From the cell containing the given text, extract its center point as [x, y] coordinate. 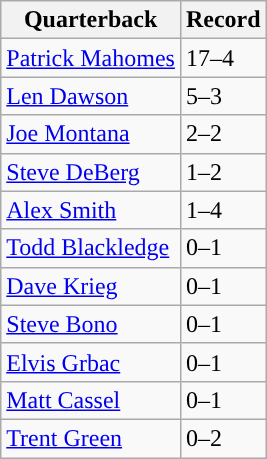
Elvis Grbac [91, 362]
Alex Smith [91, 210]
Todd Blackledge [91, 248]
Steve DeBerg [91, 172]
17–4 [223, 58]
0–2 [223, 438]
Matt Cassel [91, 400]
Joe Montana [91, 134]
Dave Krieg [91, 286]
Record [223, 20]
1–4 [223, 210]
Len Dawson [91, 96]
Patrick Mahomes [91, 58]
2–2 [223, 134]
5–3 [223, 96]
Trent Green [91, 438]
1–2 [223, 172]
Quarterback [91, 20]
Steve Bono [91, 324]
